Provide the [x, y] coordinate of the cell's center where the given text is located.  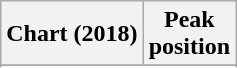
Peak position [189, 34]
Chart (2018) [72, 34]
